Identify which cell holds the provided text, then report its [x, y] central coordinate. 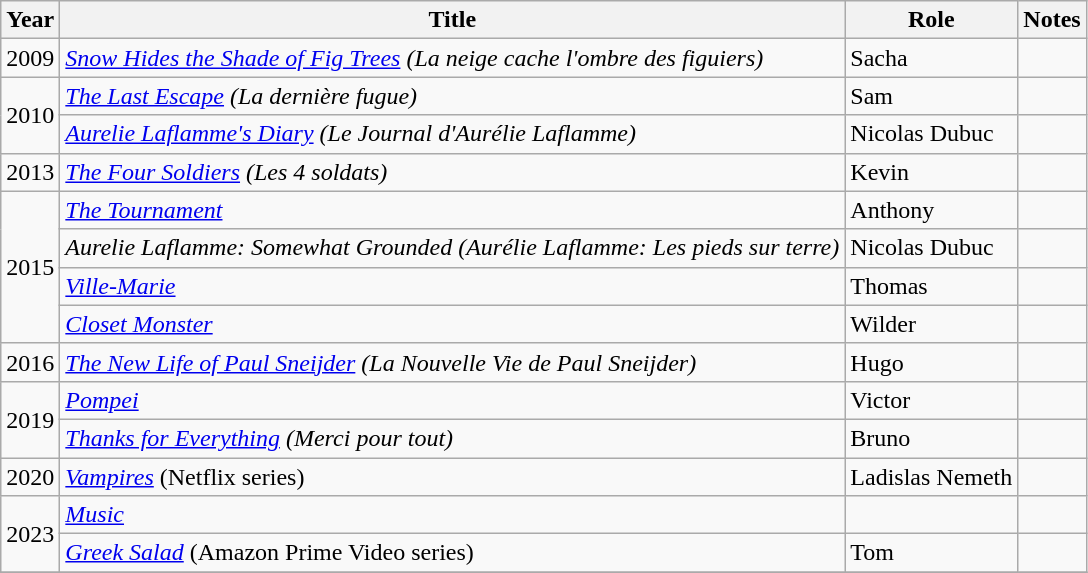
Hugo [932, 362]
2015 [30, 267]
Aurelie Laflamme's Diary (Le Journal d'Aurélie Laflamme) [452, 134]
Tom [932, 553]
2023 [30, 534]
Thanks for Everything (Merci pour tout) [452, 438]
Vampires (Netflix series) [452, 477]
Victor [932, 400]
The Four Soldiers (Les 4 soldats) [452, 172]
Role [932, 20]
The New Life of Paul Sneijder (La Nouvelle Vie de Paul Sneijder) [452, 362]
The Last Escape (La dernière fugue) [452, 96]
2009 [30, 58]
Ladislas Nemeth [932, 477]
Kevin [932, 172]
Title [452, 20]
2019 [30, 419]
Thomas [932, 286]
2016 [30, 362]
2013 [30, 172]
Pompei [452, 400]
Music [452, 515]
Sacha [932, 58]
Ville-Marie [452, 286]
Aurelie Laflamme: Somewhat Grounded (Aurélie Laflamme: Les pieds sur terre) [452, 248]
Sam [932, 96]
2010 [30, 115]
Wilder [932, 324]
Bruno [932, 438]
2020 [30, 477]
Greek Salad (Amazon Prime Video series) [452, 553]
Year [30, 20]
The Tournament [452, 210]
Notes [1052, 20]
Closet Monster [452, 324]
Snow Hides the Shade of Fig Trees (La neige cache l'ombre des figuiers) [452, 58]
Anthony [932, 210]
